Pinpoint the cell where the given text exists, returning its (X, Y) midpoint coordinate. 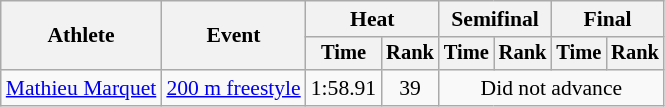
1:58.91 (344, 88)
Heat (372, 19)
Did not advance (552, 88)
Athlete (82, 36)
Final (607, 19)
Semifinal (495, 19)
Event (233, 36)
200 m freestyle (233, 88)
39 (410, 88)
Mathieu Marquet (82, 88)
